Output the [X, Y] coordinate of the center of the cell containing the given text.  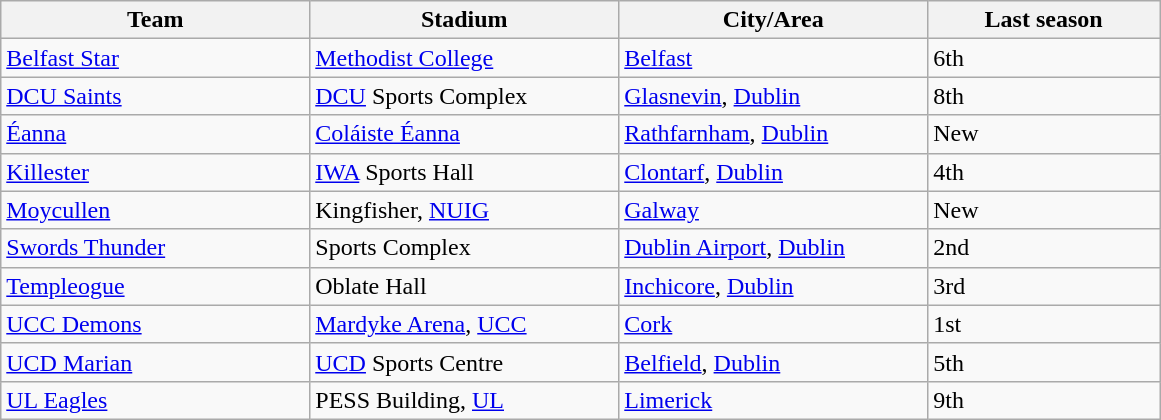
9th [1044, 400]
IWA Sports Hall [464, 172]
Mardyke Arena, UCC [464, 324]
Coláiste Éanna [464, 134]
Belfast [774, 58]
Methodist College [464, 58]
UCC Demons [156, 324]
3rd [1044, 286]
Team [156, 20]
2nd [1044, 248]
Rathfarnham, Dublin [774, 134]
Oblate Hall [464, 286]
DCU Saints [156, 96]
City/Area [774, 20]
Moycullen [156, 210]
UCD Marian [156, 362]
PESS Building, UL [464, 400]
DCU Sports Complex [464, 96]
Glasnevin, Dublin [774, 96]
Killester [156, 172]
4th [1044, 172]
Limerick [774, 400]
Belfield, Dublin [774, 362]
Galway [774, 210]
Cork [774, 324]
Clontarf, Dublin [774, 172]
Stadium [464, 20]
Templeogue [156, 286]
8th [1044, 96]
6th [1044, 58]
Last season [1044, 20]
UL Eagles [156, 400]
Sports Complex [464, 248]
Dublin Airport, Dublin [774, 248]
5th [1044, 362]
Kingfisher, NUIG [464, 210]
Éanna [156, 134]
Inchicore, Dublin [774, 286]
Swords Thunder [156, 248]
UCD Sports Centre [464, 362]
Belfast Star [156, 58]
1st [1044, 324]
